Determine the [x, y] coordinate at the center of the cell enclosing the given text.  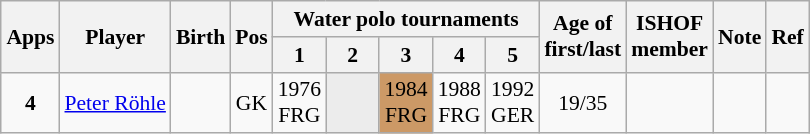
19/35 [582, 102]
Age offirst/last [582, 36]
Birth [200, 36]
Ref [787, 36]
1984FRG [406, 102]
1 [300, 55]
Water polo tournaments [406, 19]
Peter Röhle [114, 102]
Apps [30, 36]
1992GER [512, 102]
Pos [252, 36]
Note [740, 36]
GK [252, 102]
5 [512, 55]
3 [406, 55]
1976FRG [300, 102]
2 [352, 55]
Player [114, 36]
1988FRG [460, 102]
ISHOFmember [670, 36]
